Scan for the cell matching the given text and deliver its (x, y) coordinate at center. 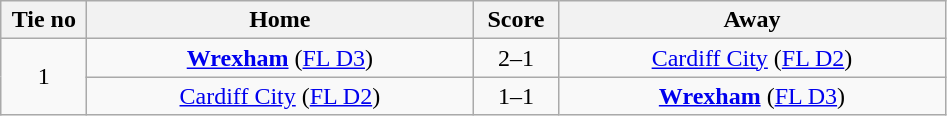
Home (280, 20)
Score (516, 20)
1–1 (516, 96)
2–1 (516, 58)
1 (44, 77)
Tie no (44, 20)
Away (752, 20)
